Locate the cell with the specified text and output its (x, y) center coordinate. 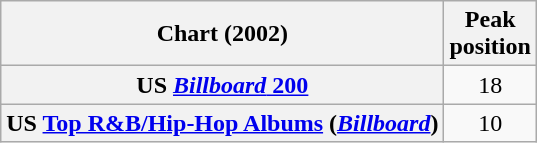
18 (490, 85)
US Billboard 200 (222, 85)
US Top R&B/Hip-Hop Albums (Billboard) (222, 123)
Chart (2002) (222, 34)
10 (490, 123)
Peak position (490, 34)
